Search for the cell housing the specified text and yield its [X, Y] center coordinate. 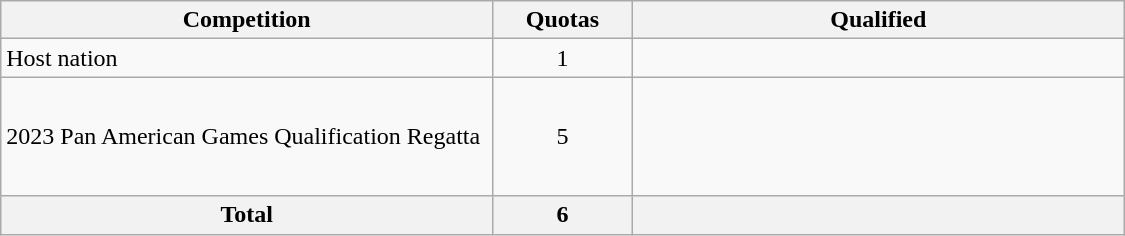
Quotas [563, 20]
2023 Pan American Games Qualification Regatta [247, 136]
1 [563, 58]
Total [247, 215]
6 [563, 215]
Competition [247, 20]
Qualified [878, 20]
Host nation [247, 58]
5 [563, 136]
